Determine the [X, Y] coordinate at the center of the cell enclosing the given text.  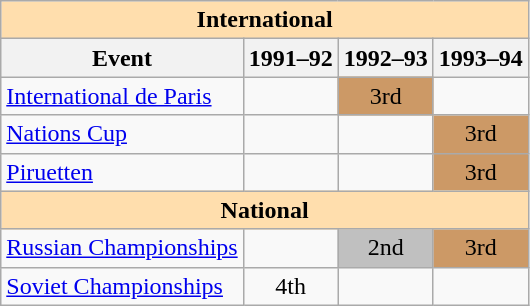
2nd [386, 248]
1992–93 [386, 58]
1991–92 [290, 58]
Event [122, 58]
International [265, 20]
Soviet Championships [122, 286]
1993–94 [480, 58]
Piruetten [122, 172]
Russian Championships [122, 248]
Nations Cup [122, 134]
National [265, 210]
International de Paris [122, 96]
4th [290, 286]
